Identify which cell holds the provided text, then report its (x, y) central coordinate. 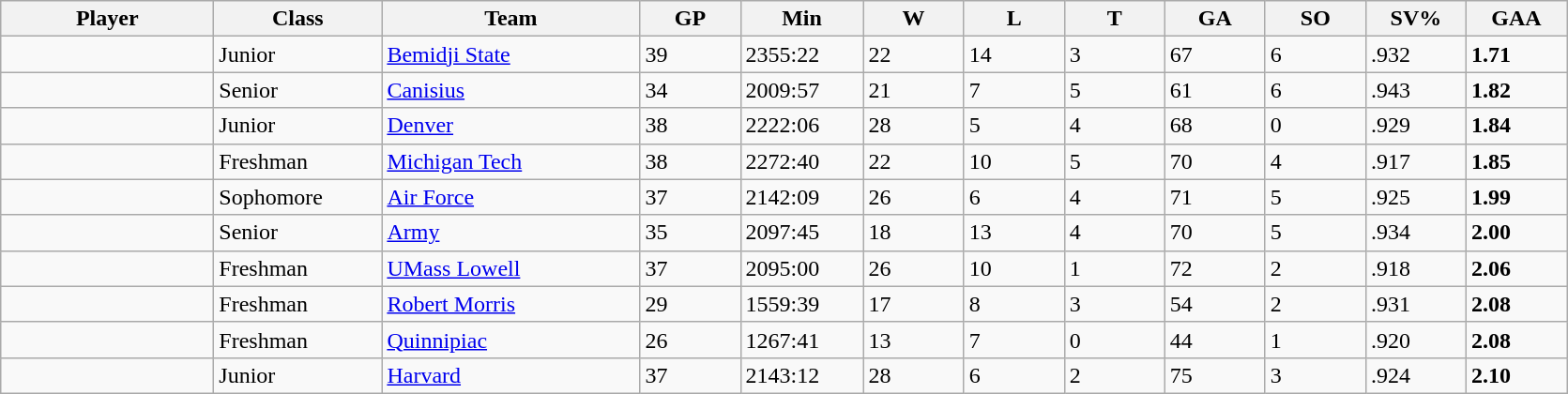
29 (691, 304)
1.85 (1516, 161)
1267:41 (801, 340)
Team (510, 19)
1.84 (1516, 126)
17 (914, 304)
39 (691, 54)
.918 (1415, 268)
.929 (1415, 126)
Air Force (510, 197)
.924 (1415, 375)
Denver (510, 126)
Harvard (510, 375)
.943 (1415, 90)
35 (691, 233)
GA (1214, 19)
34 (691, 90)
54 (1214, 304)
Bemidji State (510, 54)
68 (1214, 126)
2142:09 (801, 197)
Class (298, 19)
2272:40 (801, 161)
1.82 (1516, 90)
44 (1214, 340)
W (914, 19)
.934 (1415, 233)
2.06 (1516, 268)
SV% (1415, 19)
2.00 (1516, 233)
.925 (1415, 197)
L (1013, 19)
Canisius (510, 90)
SO (1316, 19)
Army (510, 233)
1559:39 (801, 304)
2097:45 (801, 233)
GP (691, 19)
2009:57 (801, 90)
.931 (1415, 304)
Min (801, 19)
72 (1214, 268)
Michigan Tech (510, 161)
8 (1013, 304)
1.99 (1516, 197)
Sophomore (298, 197)
1.71 (1516, 54)
UMass Lowell (510, 268)
Robert Morris (510, 304)
.932 (1415, 54)
75 (1214, 375)
2222:06 (801, 126)
71 (1214, 197)
GAA (1516, 19)
2.10 (1516, 375)
Quinnipiac (510, 340)
.917 (1415, 161)
18 (914, 233)
2355:22 (801, 54)
21 (914, 90)
Player (107, 19)
.920 (1415, 340)
67 (1214, 54)
14 (1013, 54)
T (1115, 19)
2095:00 (801, 268)
61 (1214, 90)
2143:12 (801, 375)
